Search for the cell housing the specified text and yield its [x, y] center coordinate. 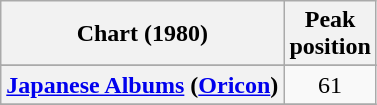
61 [330, 85]
Peakposition [330, 34]
Japanese Albums (Oricon) [142, 85]
Chart (1980) [142, 34]
